Scan for the cell matching the given text and deliver its (x, y) coordinate at center. 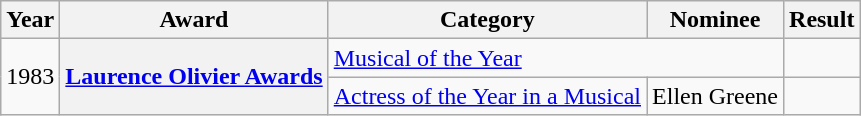
Ellen Greene (716, 96)
Musical of the Year (556, 58)
Nominee (716, 20)
Laurence Olivier Awards (194, 77)
Actress of the Year in a Musical (487, 96)
1983 (30, 77)
Category (487, 20)
Result (822, 20)
Award (194, 20)
Year (30, 20)
